From the cell containing the given text, extract its center point as [X, Y] coordinate. 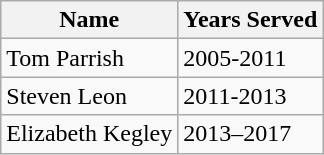
2013–2017 [250, 134]
Years Served [250, 20]
2005-2011 [250, 58]
Name [90, 20]
2011-2013 [250, 96]
Steven Leon [90, 96]
Tom Parrish [90, 58]
Elizabeth Kegley [90, 134]
